Return the (X, Y) coordinate for the center point of the cell that contains the specified text.  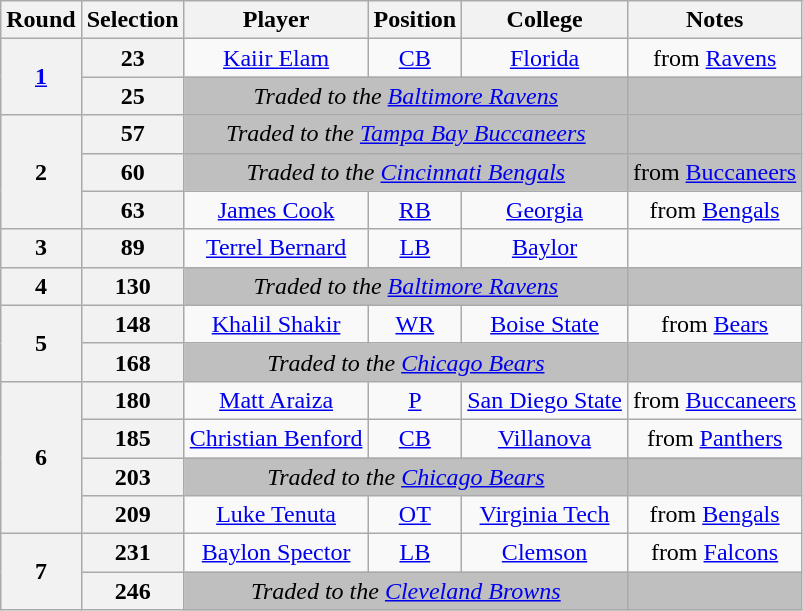
3 (41, 248)
1 (41, 77)
5 (41, 343)
2 (41, 172)
Luke Tenuta (276, 515)
23 (132, 58)
OT (415, 515)
Georgia (545, 210)
130 (132, 286)
231 (132, 553)
57 (132, 134)
6 (41, 457)
Florida (545, 58)
Player (276, 20)
Matt Araiza (276, 400)
from Ravens (714, 58)
from Falcons (714, 553)
Kaiir Elam (276, 58)
P (415, 400)
89 (132, 248)
246 (132, 591)
Baylon Spector (276, 553)
Traded to the Tampa Bay Buccaneers (406, 134)
Clemson (545, 553)
Notes (714, 20)
Christian Benford (276, 438)
60 (132, 172)
Boise State (545, 324)
WR (415, 324)
185 (132, 438)
Round (41, 20)
Khalil Shakir (276, 324)
College (545, 20)
San Diego State (545, 400)
Selection (132, 20)
Baylor (545, 248)
Traded to the Cleveland Browns (406, 591)
Terrel Bernard (276, 248)
Traded to the Cincinnati Bengals (406, 172)
James Cook (276, 210)
180 (132, 400)
148 (132, 324)
168 (132, 362)
from Bears (714, 324)
RB (415, 210)
4 (41, 286)
7 (41, 572)
Position (415, 20)
Virginia Tech (545, 515)
from Panthers (714, 438)
63 (132, 210)
Villanova (545, 438)
25 (132, 96)
209 (132, 515)
203 (132, 477)
